From the cell containing the given text, extract its center point as (X, Y) coordinate. 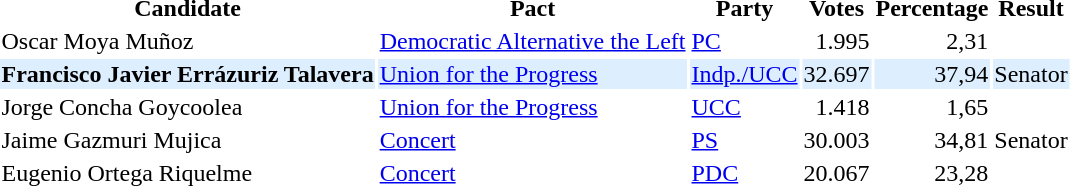
PS (744, 140)
37,94 (932, 74)
2,31 (932, 41)
32.697 (836, 74)
1.418 (836, 107)
Indp./UCC (744, 74)
PC (744, 41)
1.995 (836, 41)
Oscar Moya Muñoz (188, 41)
34,81 (932, 140)
Democratic Alternative the Left (532, 41)
UCC (744, 107)
1,65 (932, 107)
Jorge Concha Goycoolea (188, 107)
Concert (532, 140)
Jaime Gazmuri Mujica (188, 140)
30.003 (836, 140)
Francisco Javier Errázuriz Talavera (188, 74)
